Return the [x, y] coordinate for the center point of the cell that contains the specified text.  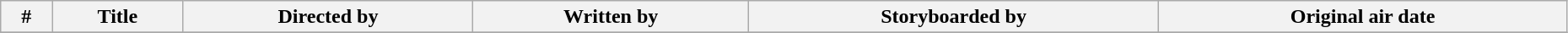
Title [118, 17]
Original air date [1363, 17]
Directed by [328, 17]
# [27, 17]
Written by [611, 17]
Storyboarded by [953, 17]
